Provide the [X, Y] coordinate of the cell's center where the given text is located.  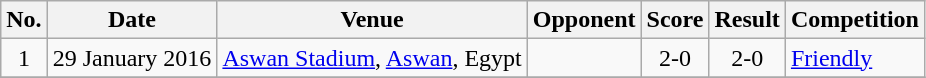
Venue [372, 20]
Date [132, 20]
Competition [854, 20]
29 January 2016 [132, 58]
Opponent [584, 20]
Friendly [854, 58]
Result [747, 20]
Score [675, 20]
No. [24, 20]
Aswan Stadium, Aswan, Egypt [372, 58]
1 [24, 58]
